Capture the cell that displays the provided text and extract its [x, y] central coordinate. 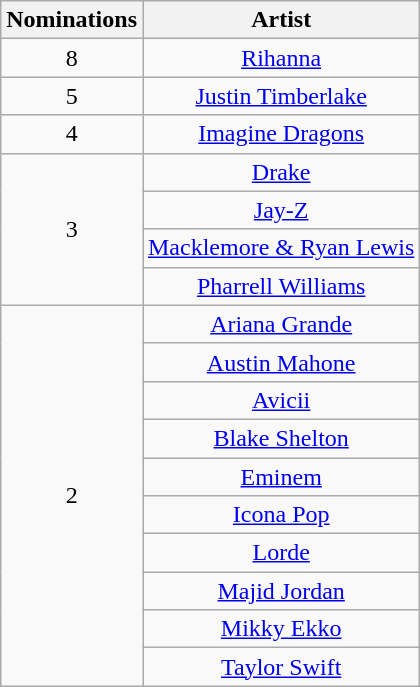
Majid Jordan [280, 591]
Taylor Swift [280, 667]
Imagine Dragons [280, 134]
4 [72, 134]
Pharrell Williams [280, 286]
Macklemore & Ryan Lewis [280, 248]
Justin Timberlake [280, 96]
5 [72, 96]
Jay-Z [280, 210]
Mikky Ekko [280, 629]
Eminem [280, 477]
Rihanna [280, 58]
Ariana Grande [280, 324]
Icona Pop [280, 515]
8 [72, 58]
Nominations [72, 20]
Austin Mahone [280, 362]
Artist [280, 20]
Blake Shelton [280, 438]
Avicii [280, 400]
3 [72, 229]
Drake [280, 172]
Lorde [280, 553]
2 [72, 496]
